Determine the [x, y] coordinate at the center of the cell enclosing the given text.  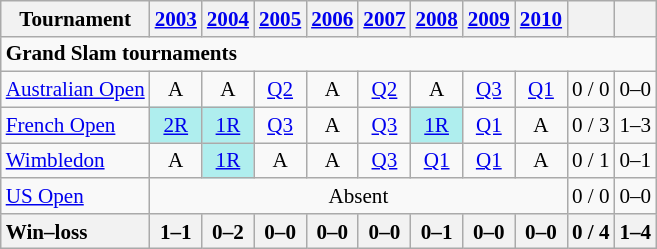
1–1 [176, 230]
2009 [489, 18]
2007 [384, 18]
0 / 4 [590, 230]
1–4 [636, 230]
2004 [228, 18]
2005 [280, 18]
Tournament [76, 18]
2R [176, 124]
2008 [437, 18]
2003 [176, 18]
Absent [358, 196]
0 / 3 [590, 124]
0–2 [228, 230]
2006 [332, 18]
French Open [76, 124]
Win–loss [76, 230]
Wimbledon [76, 160]
0 / 1 [590, 160]
2010 [541, 18]
Grand Slam tournaments [328, 54]
Australian Open [76, 90]
US Open [76, 196]
1–3 [636, 124]
